Find where the given text appears and provide that cell's center as (x, y) coordinate. 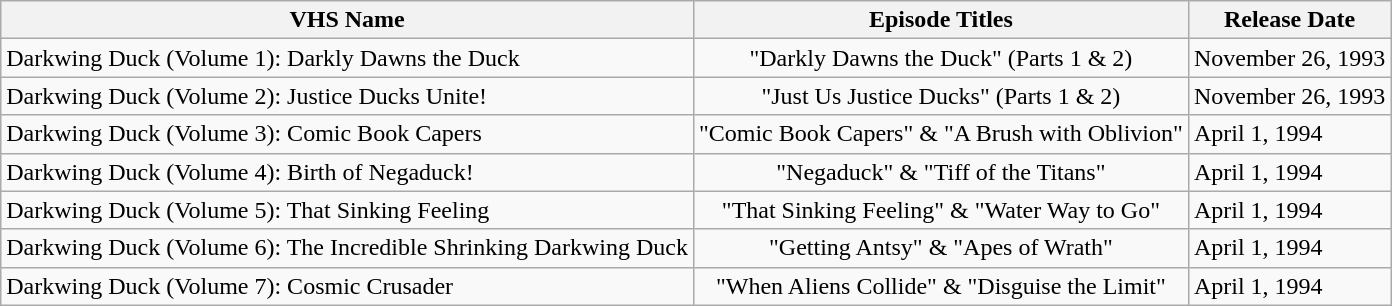
Release Date (1289, 20)
"That Sinking Feeling" & "Water Way to Go" (940, 210)
Darkwing Duck (Volume 7): Cosmic Crusader (348, 286)
"Just Us Justice Ducks" (Parts 1 & 2) (940, 96)
"Getting Antsy" & "Apes of Wrath" (940, 248)
Darkwing Duck (Volume 3): Comic Book Capers (348, 134)
"When Aliens Collide" & "Disguise the Limit" (940, 286)
Darkwing Duck (Volume 2): Justice Ducks Unite! (348, 96)
VHS Name (348, 20)
"Darkly Dawns the Duck" (Parts 1 & 2) (940, 58)
Episode Titles (940, 20)
Darkwing Duck (Volume 5): That Sinking Feeling (348, 210)
Darkwing Duck (Volume 4): Birth of Negaduck! (348, 172)
"Comic Book Capers" & "A Brush with Oblivion" (940, 134)
Darkwing Duck (Volume 1): Darkly Dawns the Duck (348, 58)
"Negaduck" & "Tiff of the Titans" (940, 172)
Darkwing Duck (Volume 6): The Incredible Shrinking Darkwing Duck (348, 248)
